Determine the [X, Y] coordinate at the center of the cell enclosing the given text.  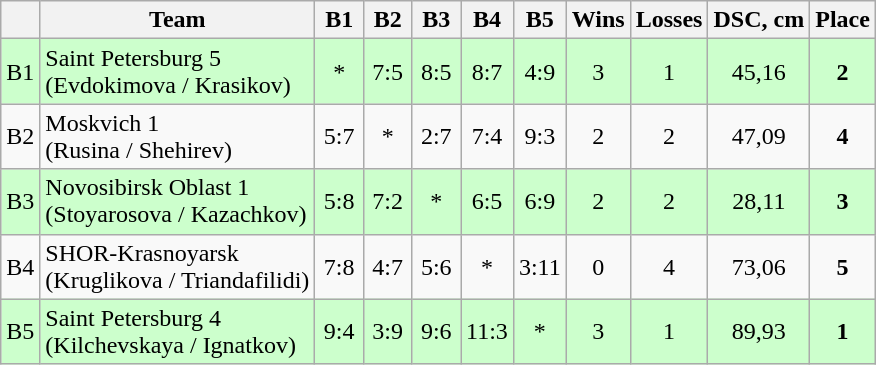
89,93 [759, 332]
Wins [598, 20]
7:5 [388, 72]
2:7 [436, 136]
4:7 [388, 266]
3:11 [540, 266]
Saint Petersburg 5(Evdokimova / Krasikov) [178, 72]
9:3 [540, 136]
6:5 [488, 202]
Team [178, 20]
47,09 [759, 136]
Losses [669, 20]
7:2 [388, 202]
SHOR-Krasnoyarsk(Kruglikova / Triandafilidi) [178, 266]
Place [843, 20]
DSC, cm [759, 20]
8:5 [436, 72]
9:4 [340, 332]
45,16 [759, 72]
4:9 [540, 72]
11:3 [488, 332]
5:7 [340, 136]
6:9 [540, 202]
73,06 [759, 266]
5:8 [340, 202]
7:8 [340, 266]
Saint Petersburg 4(Kilchevskaya / Ignatkov) [178, 332]
Moskvich 1(Rusina / Shehirev) [178, 136]
5 [843, 266]
8:7 [488, 72]
7:4 [488, 136]
0 [598, 266]
5:6 [436, 266]
3:9 [388, 332]
Novosibirsk Oblast 1(Stoyarosova / Kazachkov) [178, 202]
9:6 [436, 332]
28,11 [759, 202]
